Return (X, Y) of the center of cell containing provided text 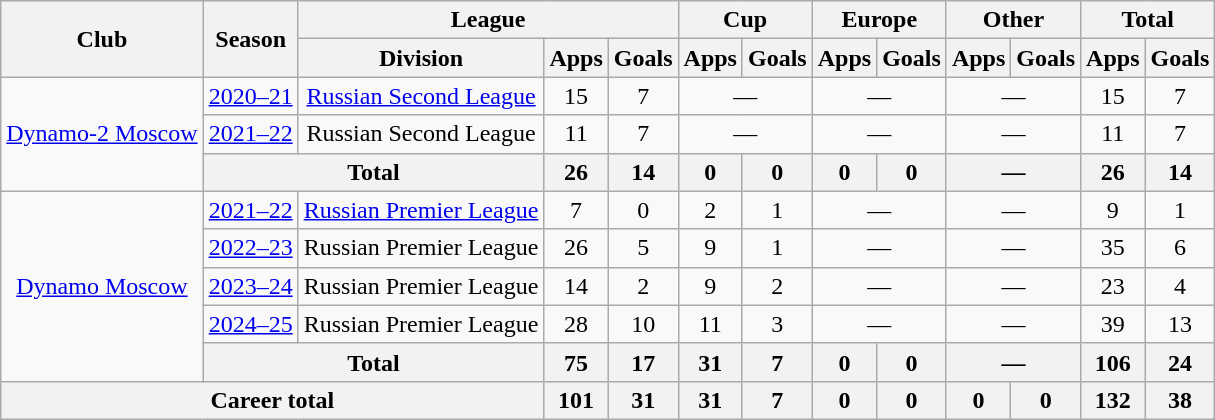
Career total (272, 400)
35 (1113, 248)
Dynamo-2 Moscow (102, 134)
Cup (745, 20)
106 (1113, 362)
Club (102, 39)
4 (1180, 286)
24 (1180, 362)
17 (643, 362)
13 (1180, 324)
39 (1113, 324)
2024–25 (250, 324)
5 (643, 248)
10 (643, 324)
3 (777, 324)
Other (1013, 20)
23 (1113, 286)
132 (1113, 400)
38 (1180, 400)
75 (576, 362)
6 (1180, 248)
Dynamo Moscow (102, 286)
League (488, 20)
2023–24 (250, 286)
101 (576, 400)
28 (576, 324)
Europe (879, 20)
2022–23 (250, 248)
Season (250, 39)
2020–21 (250, 96)
Division (421, 58)
